For the text-containing cell, return its midpoint in (x, y) coordinate format. 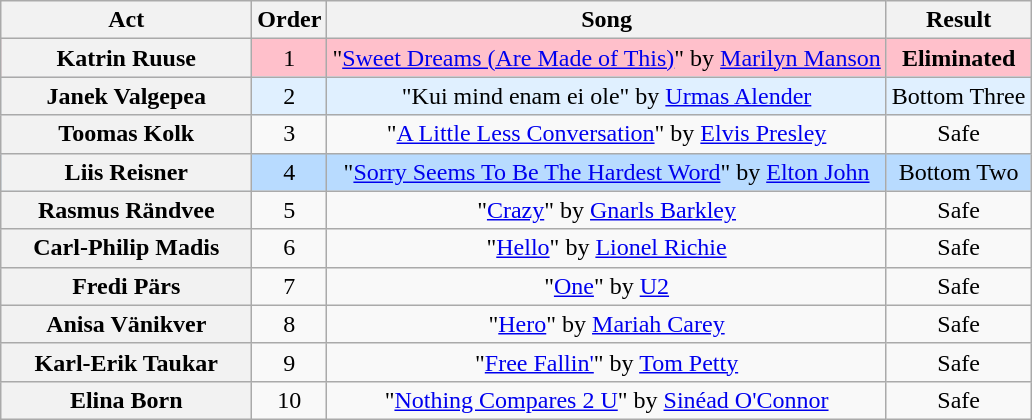
6 (290, 248)
Carl-Philip Madis (126, 248)
"Sweet Dreams (Are Made of This)" by Marilyn Manson (606, 58)
"Crazy" by Gnarls Barkley (606, 210)
Liis Reisner (126, 172)
3 (290, 134)
9 (290, 362)
2 (290, 96)
"A Little Less Conversation" by Elvis Presley (606, 134)
1 (290, 58)
Janek Valgepea (126, 96)
8 (290, 324)
Eliminated (958, 58)
"Sorry Seems To Be The Hardest Word" by Elton John (606, 172)
Katrin Ruuse (126, 58)
"One" by U2 (606, 286)
"Free Fallin'" by Tom Petty (606, 362)
Act (126, 20)
Order (290, 20)
10 (290, 400)
Song (606, 20)
Toomas Kolk (126, 134)
5 (290, 210)
Fredi Pärs (126, 286)
Result (958, 20)
Elina Born (126, 400)
Rasmus Rändvee (126, 210)
Bottom Three (958, 96)
Karl-Erik Taukar (126, 362)
"Nothing Compares 2 U" by Sinéad O'Connor (606, 400)
7 (290, 286)
"Hero" by Mariah Carey (606, 324)
Anisa Vänikver (126, 324)
"Hello" by Lionel Richie (606, 248)
"Kui mind enam ei ole" by Urmas Alender (606, 96)
Bottom Two (958, 172)
4 (290, 172)
